Return the [x, y] coordinate for the center point of the cell that contains the specified text.  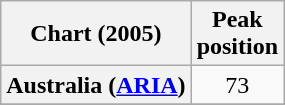
Chart (2005) [96, 34]
Peakposition [237, 34]
73 [237, 85]
Australia (ARIA) [96, 85]
